Provide the (x, y) coordinate of the cell's center where the given text is located.  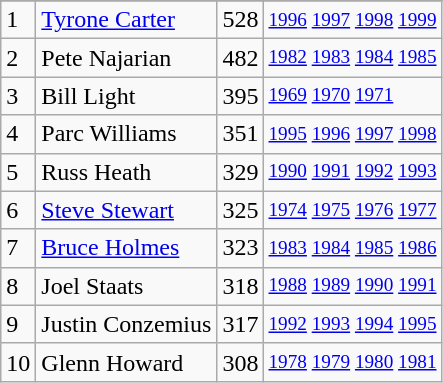
Glenn Howard (126, 362)
1969 1970 1971 (352, 96)
1990 1991 1992 1993 (352, 172)
4 (18, 134)
1982 1983 1984 1985 (352, 58)
Steve Stewart (126, 210)
528 (240, 20)
329 (240, 172)
1974 1975 1976 1977 (352, 210)
1995 1996 1997 1998 (352, 134)
482 (240, 58)
Pete Najarian (126, 58)
9 (18, 324)
Joel Staats (126, 286)
2 (18, 58)
3 (18, 96)
351 (240, 134)
Bill Light (126, 96)
Bruce Holmes (126, 248)
323 (240, 248)
318 (240, 286)
7 (18, 248)
317 (240, 324)
10 (18, 362)
1996 1997 1998 1999 (352, 20)
395 (240, 96)
325 (240, 210)
1983 1984 1985 1986 (352, 248)
1978 1979 1980 1981 (352, 362)
Russ Heath (126, 172)
308 (240, 362)
Tyrone Carter (126, 20)
6 (18, 210)
1 (18, 20)
5 (18, 172)
8 (18, 286)
1988 1989 1990 1991 (352, 286)
1992 1993 1994 1995 (352, 324)
Parc Williams (126, 134)
Justin Conzemius (126, 324)
